Pinpoint the cell where the given text exists, returning its (x, y) midpoint coordinate. 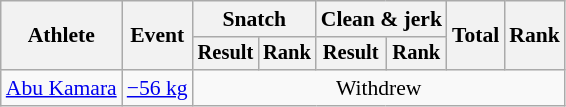
Clean & jerk (382, 19)
Abu Kamara (62, 88)
Total (476, 36)
Snatch (254, 19)
Event (158, 36)
−56 kg (158, 88)
Withdrew (379, 88)
Athlete (62, 36)
